Output the [X, Y] coordinate of the center of the cell containing the given text.  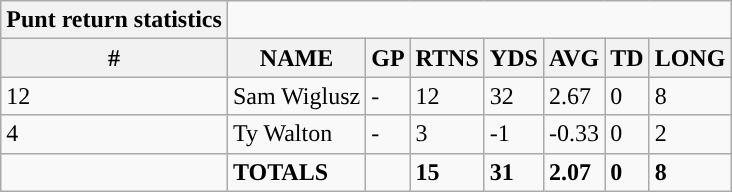
15 [447, 172]
YDS [514, 58]
Sam Wiglusz [296, 96]
TOTALS [296, 172]
31 [514, 172]
2 [690, 134]
# [114, 58]
TD [627, 58]
-0.33 [574, 134]
3 [447, 134]
2.67 [574, 96]
32 [514, 96]
-1 [514, 134]
2.07 [574, 172]
NAME [296, 58]
Ty Walton [296, 134]
GP [388, 58]
AVG [574, 58]
LONG [690, 58]
4 [114, 134]
Punt return statistics [114, 20]
RTNS [447, 58]
